Provide the [x, y] coordinate of the cell's center where the given text is located.  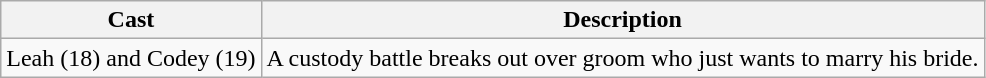
Description [622, 20]
A custody battle breaks out over groom who just wants to marry his bride. [622, 58]
Leah (18) and Codey (19) [131, 58]
Cast [131, 20]
